Return the [x, y] coordinate for the center point of the cell that contains the specified text.  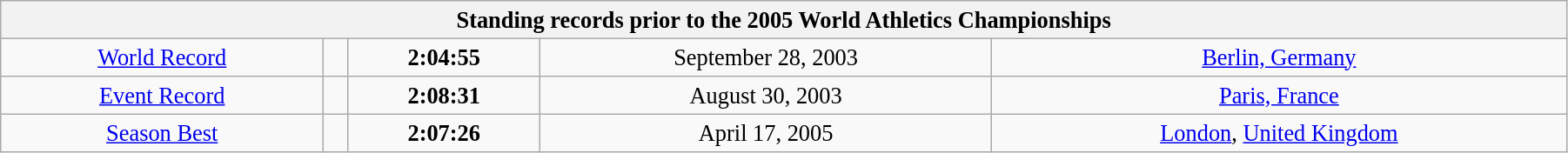
August 30, 2003 [766, 95]
Event Record [162, 95]
Standing records prior to the 2005 World Athletics Championships [784, 19]
2:04:55 [444, 57]
2:07:26 [444, 133]
Paris, France [1279, 95]
2:08:31 [444, 95]
Season Best [162, 133]
World Record [162, 57]
April 17, 2005 [766, 133]
September 28, 2003 [766, 57]
Berlin, Germany [1279, 57]
London, United Kingdom [1279, 133]
